Return the (X, Y) coordinate for the center point of the cell that contains the specified text.  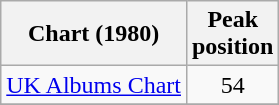
UK Albums Chart (94, 85)
Chart (1980) (94, 34)
54 (232, 85)
Peak position (232, 34)
